From the cell containing the given text, extract its center point as [X, Y] coordinate. 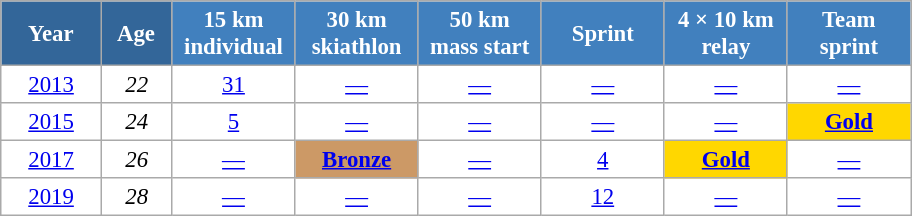
5 [234, 122]
Team sprint [848, 34]
2015 [52, 122]
4 × 10 km relay [726, 34]
4 [602, 160]
24 [136, 122]
Year [52, 34]
26 [136, 160]
28 [136, 197]
2013 [52, 85]
22 [136, 85]
Bronze [356, 160]
Age [136, 34]
50 km mass start [480, 34]
31 [234, 85]
2019 [52, 197]
Sprint [602, 34]
2017 [52, 160]
30 km skiathlon [356, 34]
12 [602, 197]
15 km individual [234, 34]
